Capture the cell that displays the provided text and extract its (X, Y) central coordinate. 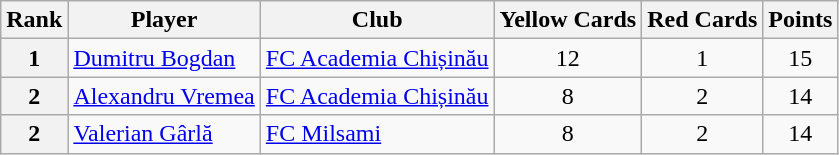
12 (568, 58)
Yellow Cards (568, 20)
Red Cards (702, 20)
Alexandru Vremea (164, 96)
Valerian Gârlă (164, 134)
15 (800, 58)
Rank (34, 20)
Club (377, 20)
Dumitru Bogdan (164, 58)
Points (800, 20)
Player (164, 20)
FC Milsami (377, 134)
